Output the (X, Y) coordinate of the center of the cell containing the given text.  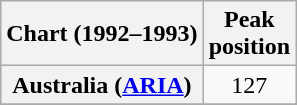
Chart (1992–1993) (102, 34)
Peakposition (249, 34)
Australia (ARIA) (102, 85)
127 (249, 85)
